Output the (X, Y) coordinate of the center of the cell containing the given text.  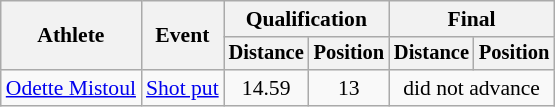
Shot put (182, 88)
Odette Mistoul (71, 88)
13 (349, 88)
Qualification (306, 19)
Athlete (71, 36)
Event (182, 36)
14.59 (266, 88)
Final (472, 19)
did not advance (472, 88)
